Return the (x, y) coordinate for the center point of the cell that contains the specified text.  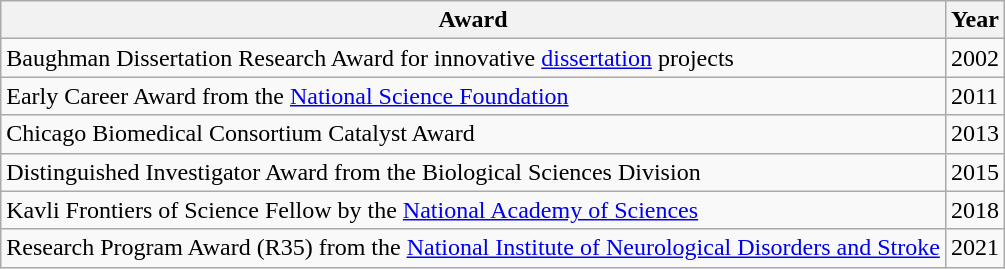
Distinguished Investigator Award from the Biological Sciences Division (474, 172)
Research Program Award (R35) from the National Institute of Neurological Disorders and Stroke (474, 248)
2013 (974, 134)
Baughman Dissertation Research Award for innovative dissertation projects (474, 58)
2021 (974, 248)
2015 (974, 172)
Award (474, 20)
Chicago Biomedical Consortium Catalyst Award (474, 134)
2011 (974, 96)
Year (974, 20)
2018 (974, 210)
2002 (974, 58)
Early Career Award from the National Science Foundation (474, 96)
Kavli Frontiers of Science Fellow by the National Academy of Sciences (474, 210)
